From the cell containing the given text, extract its center point as [x, y] coordinate. 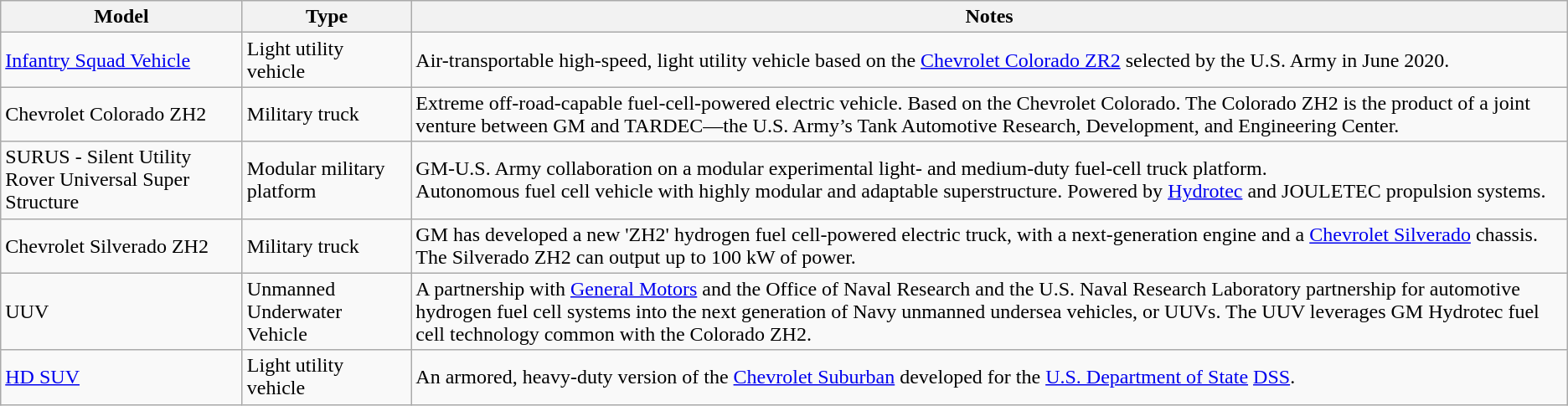
Infantry Squad Vehicle [122, 60]
Model [122, 17]
Chevrolet Silverado ZH2 [122, 246]
SURUS - Silent Utility Rover Universal Super Structure [122, 180]
Air-transportable high-speed, light utility vehicle based on the Chevrolet Colorado ZR2 selected by the U.S. Army in June 2020. [989, 60]
Type [327, 17]
Unmanned Underwater Vehicle [327, 311]
UUV [122, 311]
An armored, heavy-duty version of the Chevrolet Suburban developed for the U.S. Department of State DSS. [989, 377]
Chevrolet Colorado ZH2 [122, 114]
HD SUV [122, 377]
Notes [989, 17]
Modular military platform [327, 180]
